Find where the given text appears and provide that cell's center as [X, Y] coordinate. 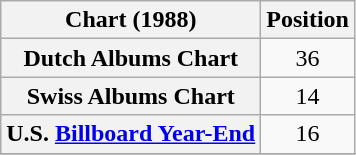
Dutch Albums Chart [131, 58]
U.S. Billboard Year-End [131, 134]
Position [308, 20]
16 [308, 134]
Swiss Albums Chart [131, 96]
36 [308, 58]
Chart (1988) [131, 20]
14 [308, 96]
